Provide the (x, y) coordinate of the cell's center where the given text is located.  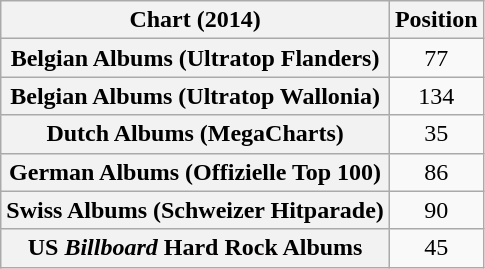
Belgian Albums (Ultratop Wallonia) (196, 96)
Swiss Albums (Schweizer Hitparade) (196, 210)
Dutch Albums (MegaCharts) (196, 134)
134 (436, 96)
US Billboard Hard Rock Albums (196, 248)
90 (436, 210)
77 (436, 58)
35 (436, 134)
Position (436, 20)
German Albums (Offizielle Top 100) (196, 172)
45 (436, 248)
Belgian Albums (Ultratop Flanders) (196, 58)
Chart (2014) (196, 20)
86 (436, 172)
